Output the (x, y) coordinate of the center of the cell containing the given text.  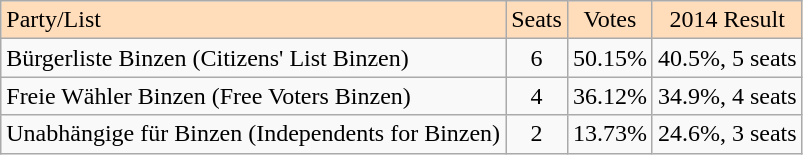
2014 Result (727, 20)
Party/List (254, 20)
2 (537, 134)
36.12% (610, 96)
50.15% (610, 58)
34.9%, 4 seats (727, 96)
Seats (537, 20)
Votes (610, 20)
13.73% (610, 134)
6 (537, 58)
40.5%, 5 seats (727, 58)
4 (537, 96)
24.6%, 3 seats (727, 134)
Freie Wähler Binzen (Free Voters Binzen) (254, 96)
Unabhängige für Binzen (Independents for Binzen) (254, 134)
Bürgerliste Binzen (Citizens' List Binzen) (254, 58)
